Locate the cell with the specified text and output its [X, Y] center coordinate. 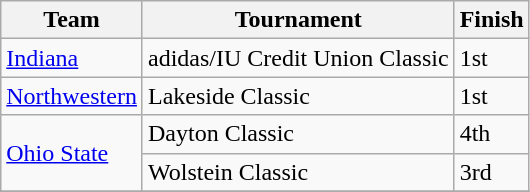
Team [72, 20]
Northwestern [72, 96]
adidas/IU Credit Union Classic [298, 58]
3rd [492, 172]
Tournament [298, 20]
Indiana [72, 58]
Wolstein Classic [298, 172]
Finish [492, 20]
Ohio State [72, 153]
Dayton Classic [298, 134]
4th [492, 134]
Lakeside Classic [298, 96]
